From the cell containing the given text, extract its center point as (x, y) coordinate. 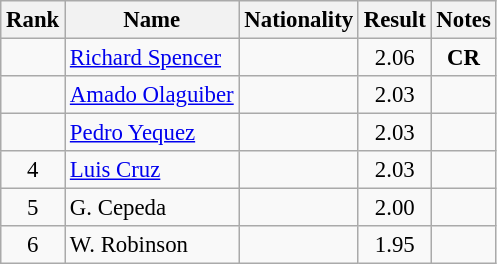
Name (152, 20)
6 (33, 245)
G. Cepeda (152, 208)
4 (33, 170)
Result (394, 20)
Richard Spencer (152, 58)
Rank (33, 20)
2.06 (394, 58)
5 (33, 208)
Luis Cruz (152, 170)
W. Robinson (152, 245)
Amado Olaguiber (152, 95)
Notes (464, 20)
CR (464, 58)
Nationality (298, 20)
2.00 (394, 208)
Pedro Yequez (152, 133)
1.95 (394, 245)
